Extract the [x, y] coordinate from the center of the cell holding the provided text.  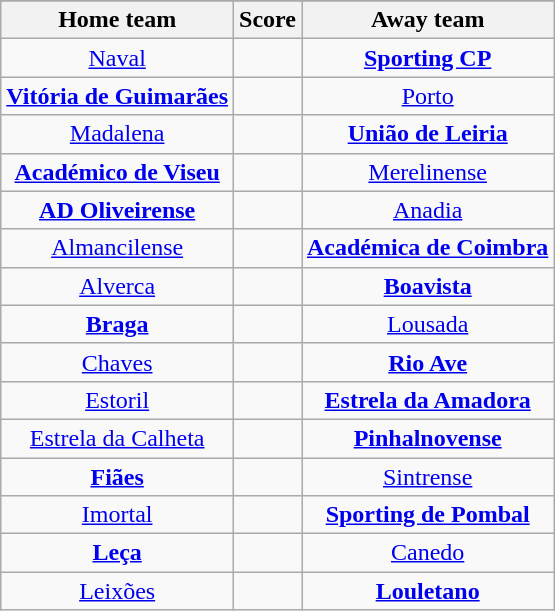
União de Leiria [428, 134]
Sporting de Pombal [428, 515]
Estoril [118, 400]
Alverca [118, 286]
Anadia [428, 210]
Académico de Viseu [118, 172]
Chaves [118, 362]
Sintrense [428, 477]
Boavista [428, 286]
Sporting CP [428, 58]
Leixões [118, 591]
Canedo [428, 553]
Louletano [428, 591]
Lousada [428, 324]
AD Oliveirense [118, 210]
Fiães [118, 477]
Estrela da Amadora [428, 400]
Pinhalnovense [428, 438]
Merelinense [428, 172]
Almancilense [118, 248]
Leça [118, 553]
Home team [118, 20]
Académica de Coimbra [428, 248]
Score [268, 20]
Naval [118, 58]
Madalena [118, 134]
Away team [428, 20]
Estrela da Calheta [118, 438]
Braga [118, 324]
Vitória de Guimarães [118, 96]
Rio Ave [428, 362]
Imortal [118, 515]
Porto [428, 96]
